Search for the cell housing the specified text and yield its (x, y) center coordinate. 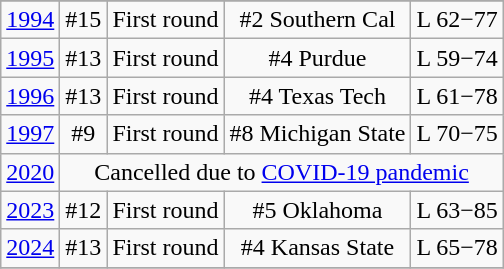
#2 Southern Cal (318, 20)
#4 Purdue (318, 58)
1995 (30, 58)
#12 (84, 210)
#4 Texas Tech (318, 96)
L 59−74 (457, 58)
L 65−78 (457, 248)
2024 (30, 248)
1997 (30, 134)
#5 Oklahoma (318, 210)
1994 (30, 20)
#4 Kansas State (318, 248)
#9 (84, 134)
#8 Michigan State (318, 134)
2020 (30, 172)
L 70−75 (457, 134)
Cancelled due to COVID-19 pandemic (282, 172)
2023 (30, 210)
L 61−78 (457, 96)
1996 (30, 96)
L 63−85 (457, 210)
L 62−77 (457, 20)
#15 (84, 20)
